Locate the cell with the specified text and output its [X, Y] center coordinate. 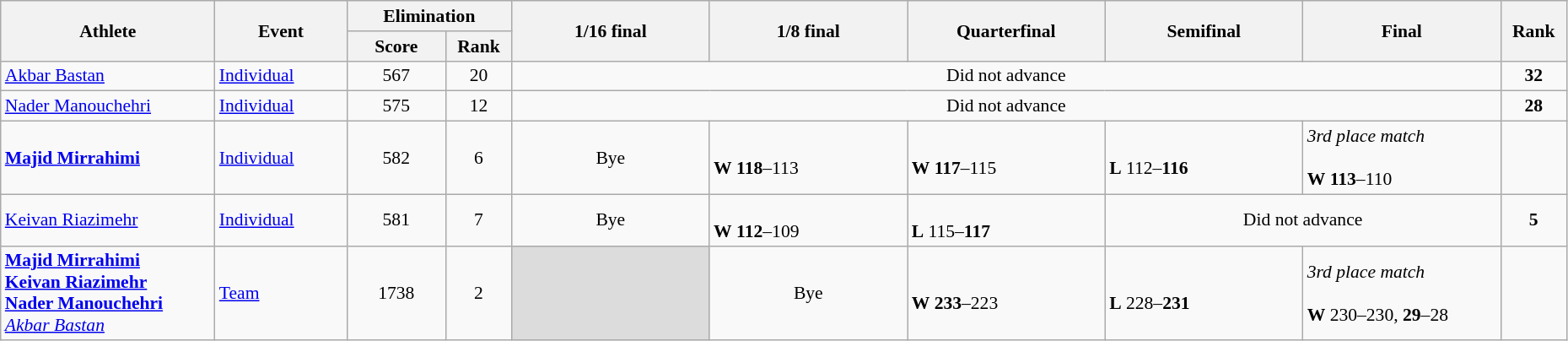
Akbar Bastan [108, 76]
L 228–231 [1204, 293]
Keivan Riazimehr [108, 219]
Elimination [428, 16]
Event [281, 30]
Score [396, 46]
W 112–109 [808, 219]
Majid MirrahimiKeivan RiazimehrNader ManouchehriAkbar Bastan [108, 293]
28 [1533, 106]
2 [478, 293]
Team [281, 293]
Nader Manouchehri [108, 106]
Final [1402, 30]
L 115–117 [1007, 219]
567 [396, 76]
L 112–116 [1204, 159]
575 [396, 106]
32 [1533, 76]
1/8 final [808, 30]
5 [1533, 219]
6 [478, 159]
3rd place matchW 230–230, 29–28 [1402, 293]
7 [478, 219]
1738 [396, 293]
W 233–223 [1007, 293]
Semifinal [1204, 30]
20 [478, 76]
12 [478, 106]
3rd place matchW 113–110 [1402, 159]
W 117–115 [1007, 159]
581 [396, 219]
Athlete [108, 30]
Majid Mirrahimi [108, 159]
582 [396, 159]
W 118–113 [808, 159]
1/16 final [611, 30]
Quarterfinal [1007, 30]
